Search for the cell housing the specified text and yield its [X, Y] center coordinate. 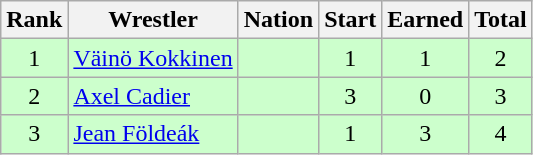
Nation [278, 20]
Total [501, 20]
Jean Földeák [153, 134]
0 [426, 96]
Start [350, 20]
Wrestler [153, 20]
Rank [34, 20]
4 [501, 134]
Earned [426, 20]
Axel Cadier [153, 96]
Väinö Kokkinen [153, 58]
